Identify which cell holds the provided text, then report its (X, Y) central coordinate. 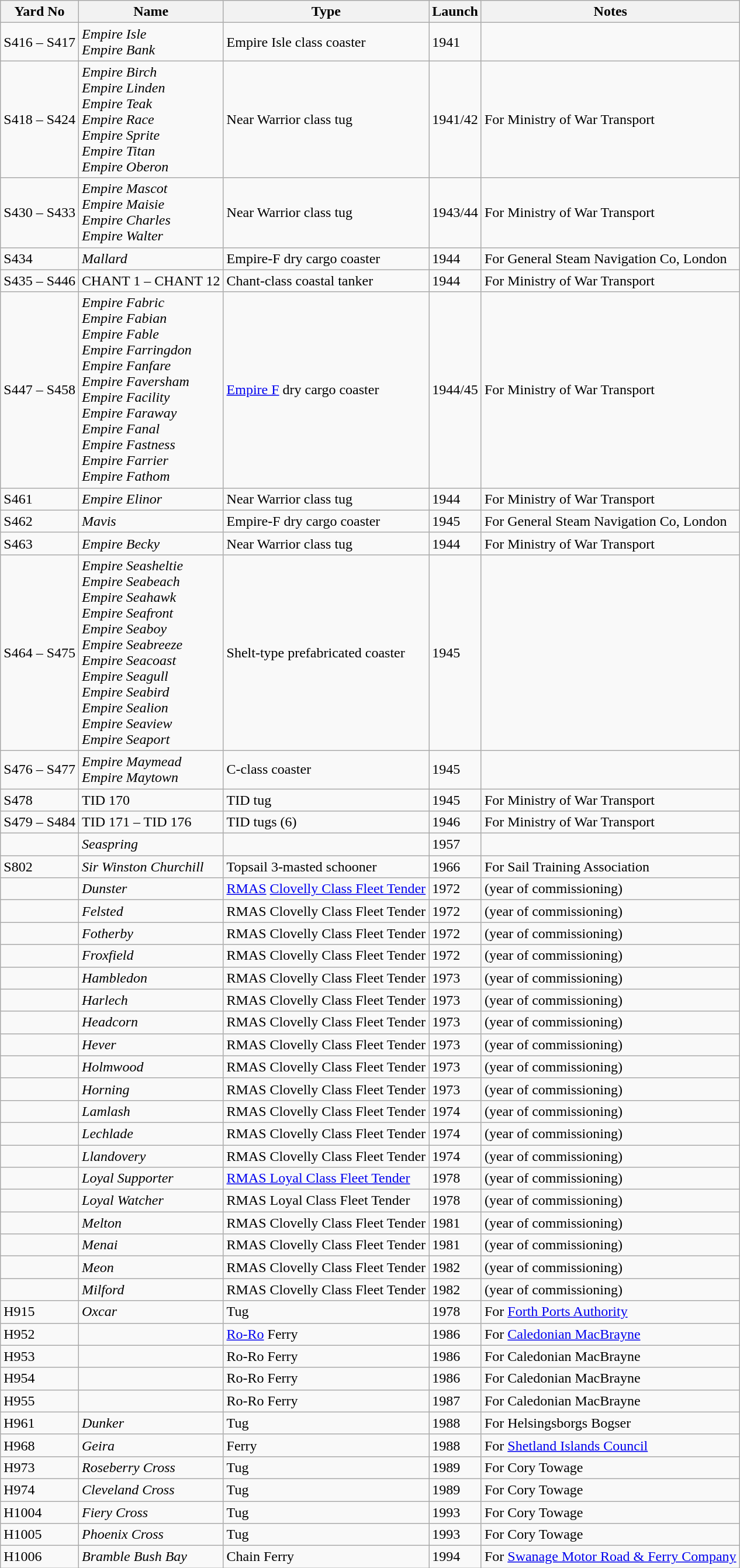
Sir Winston Churchill (151, 867)
Loyal Supporter (151, 1178)
Phoenix Cross (151, 1535)
For Sail Training Association (610, 867)
S418 – S424 (40, 119)
Harlech (151, 1000)
H968 (40, 1445)
H915 (40, 1312)
TID tugs (6) (326, 822)
Empire Isle class coaster (326, 42)
Hever (151, 1045)
Empire Becky (151, 543)
Bramble Bush Bay (151, 1557)
Loyal Watcher (151, 1201)
For Helsingsborgs Bogser (610, 1423)
Notes (610, 12)
Fotherby (151, 933)
H1005 (40, 1535)
1987 (455, 1401)
Holmwood (151, 1067)
S430 – S433 (40, 213)
H954 (40, 1379)
Llandovery (151, 1156)
Launch (455, 12)
S435 – S446 (40, 281)
Horning (151, 1089)
Milford (151, 1290)
Empire Elinor (151, 499)
Lamlash (151, 1111)
S461 (40, 499)
S434 (40, 259)
Seaspring (151, 845)
S462 (40, 521)
S447 – S458 (40, 390)
Empire MascotEmpire MaisieEmpire CharlesEmpire Walter (151, 213)
Headcorn (151, 1022)
S476 – S477 (40, 770)
Empire F dry cargo coaster (326, 390)
Froxfield (151, 956)
Mavis (151, 521)
S463 (40, 543)
H952 (40, 1334)
Mallard (151, 259)
C-class coaster (326, 770)
Hambledon (151, 978)
Meon (151, 1267)
Menai (151, 1245)
Fiery Cross (151, 1512)
Empire MaymeadEmpire Maytown (151, 770)
Lechlade (151, 1133)
S478 (40, 799)
S464 – S475 (40, 653)
Type (326, 12)
Chant-class coastal tanker (326, 281)
1966 (455, 867)
For Shetland Islands Council (610, 1445)
H973 (40, 1467)
H955 (40, 1401)
CHANT 1 – CHANT 12 (151, 281)
TID 170 (151, 799)
Shelt-type prefabricated coaster (326, 653)
1946 (455, 822)
1944/45 (455, 390)
Roseberry Cross (151, 1467)
TID 171 – TID 176 (151, 822)
H1004 (40, 1512)
1941 (455, 42)
TID tug (326, 799)
H961 (40, 1423)
Geira (151, 1445)
Topsail 3-masted schooner (326, 867)
1957 (455, 845)
S802 (40, 867)
Cleveland Cross (151, 1490)
Chain Ferry (326, 1557)
H974 (40, 1490)
Melton (151, 1223)
1994 (455, 1557)
1943/44 (455, 213)
Oxcar (151, 1312)
H1006 (40, 1557)
Name (151, 12)
Felsted (151, 911)
S416 – S417 (40, 42)
For Forth Ports Authority (610, 1312)
For Swanage Motor Road & Ferry Company (610, 1557)
Yard No (40, 12)
Dunker (151, 1423)
1941/42 (455, 119)
H953 (40, 1356)
Empire IsleEmpire Bank (151, 42)
Dunster (151, 889)
Empire BirchEmpire LindenEmpire TeakEmpire RaceEmpire SpriteEmpire TitanEmpire Oberon (151, 119)
S479 – S484 (40, 822)
Ferry (326, 1445)
